Return the (X, Y) coordinate for the center point of the cell that contains the specified text.  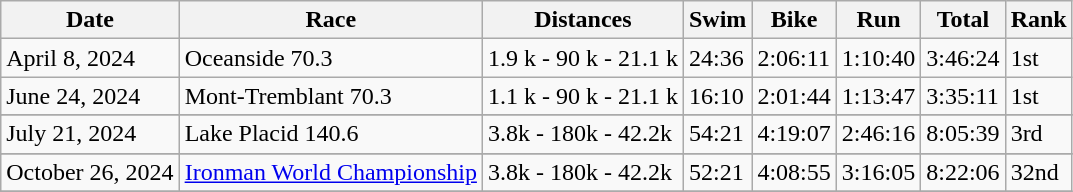
16:10 (717, 96)
June 24, 2024 (90, 96)
July 21, 2024 (90, 134)
3rd (1038, 134)
Oceanside 70.3 (330, 58)
2:46:16 (878, 134)
54:21 (717, 134)
Rank (1038, 20)
Date (90, 20)
Ironman World Championship (330, 172)
32nd (1038, 172)
Distances (582, 20)
1:13:47 (878, 96)
8:22:06 (963, 172)
2:06:11 (794, 58)
3:35:11 (963, 96)
Swim (717, 20)
October 26, 2024 (90, 172)
Total (963, 20)
Race (330, 20)
4:19:07 (794, 134)
24:36 (717, 58)
52:21 (717, 172)
4:08:55 (794, 172)
Lake Placid 140.6 (330, 134)
1:10:40 (878, 58)
3:46:24 (963, 58)
Run (878, 20)
1.9 k - 90 k - 21.1 k (582, 58)
8:05:39 (963, 134)
1.1 k - 90 k - 21.1 k (582, 96)
2:01:44 (794, 96)
Mont-Tremblant 70.3 (330, 96)
3:16:05 (878, 172)
Bike (794, 20)
April 8, 2024 (90, 58)
